Determine the (X, Y) coordinate at the center of the cell enclosing the given text.  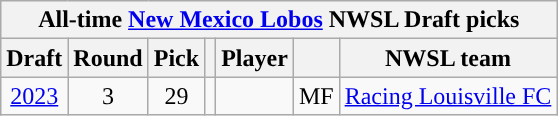
MF (316, 96)
Draft (34, 58)
All-time New Mexico Lobos NWSL Draft picks (279, 20)
29 (176, 96)
Pick (176, 58)
3 (108, 96)
Player (255, 58)
2023 (34, 96)
Racing Louisville FC (448, 96)
NWSL team (448, 58)
Round (108, 58)
